Detect which cell encompasses the target text, then output its [X, Y] center coordinate. 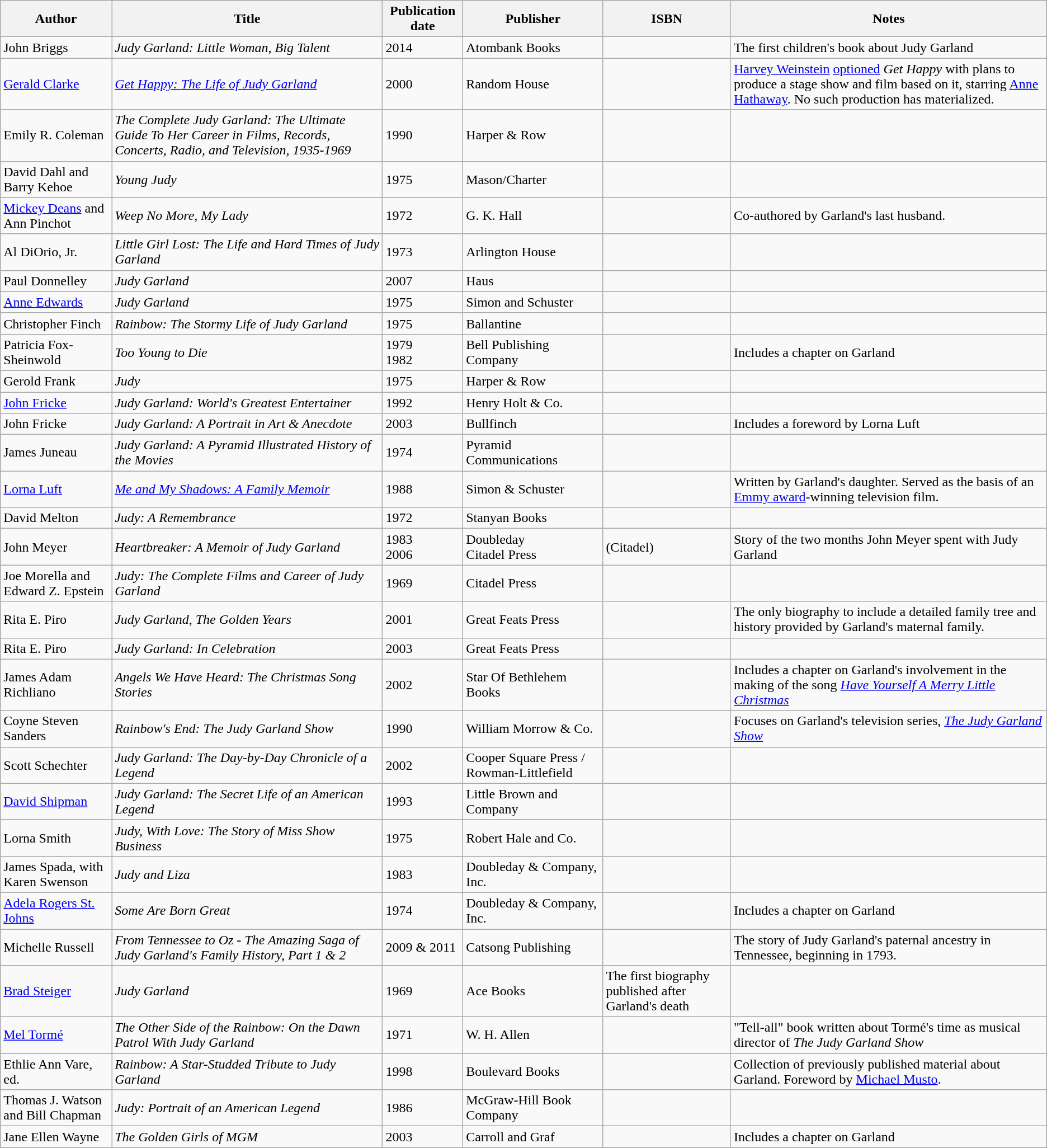
Atombank Books [533, 48]
ISBN [667, 19]
Judy: The Complete Films and Career of Judy Garland [247, 583]
Mel Tormé [56, 1035]
Angels We Have Heard: The Christmas Song Stories [247, 685]
Joe Morella and Edward Z. Epstein [56, 583]
Judy Garland, The Golden Years [247, 620]
Co-authored by Garland's last husband. [888, 216]
The Other Side of the Rainbow: On the Dawn Patrol With Judy Garland [247, 1035]
1986 [423, 1108]
Catsong Publishing [533, 947]
Michelle Russell [56, 947]
Brad Steiger [56, 991]
Lorna Luft [56, 489]
Anne Edwards [56, 302]
Gerald Clarke [56, 84]
James Adam Richliano [56, 685]
Little Brown and Company [533, 801]
Random House [533, 84]
Judy and Liza [247, 874]
Judy Garland: World's Greatest Entertainer [247, 402]
The first biography published after Garland's death [667, 991]
Weep No More, My Lady [247, 216]
Coyne Steven Sanders [56, 728]
Publication date [423, 19]
2000 [423, 84]
2007 [423, 281]
James Spada, with Karen Swenson [56, 874]
Adela Rogers St. Johns [56, 911]
Ace Books [533, 991]
Paul Donnelley [56, 281]
Star Of Bethlehem Books [533, 685]
W. H. Allen [533, 1035]
Judy: Portrait of an American Legend [247, 1108]
Get Happy: The Life of Judy Garland [247, 84]
"Tell-all" book written about Tormé's time as musical director of The Judy Garland Show [888, 1035]
David Shipman [56, 801]
John Briggs [56, 48]
Judy [247, 381]
Rainbow's End: The Judy Garland Show [247, 728]
James Juneau [56, 453]
Scott Schechter [56, 765]
Simon and Schuster [533, 302]
1988 [423, 489]
The Golden Girls of MGM [247, 1137]
Mason/Charter [533, 179]
Too Young to Die [247, 352]
David Dahl and Barry Kehoe [56, 179]
Christopher Finch [56, 323]
Doubleday Citadel Press [533, 547]
Henry Holt & Co. [533, 402]
Boulevard Books [533, 1072]
1992 [423, 402]
The story of Judy Garland's paternal ancestry in Tennessee, beginning in 1793. [888, 947]
Ethlie Ann Vare, ed. [56, 1072]
The Complete Judy Garland: The Ultimate Guide To Her Career in Films, Records, Concerts, Radio, and Television, 1935-1969 [247, 135]
1971 [423, 1035]
(Citadel) [667, 547]
1998 [423, 1072]
Includes a foreword by Lorna Luft [888, 424]
Title [247, 19]
Haus [533, 281]
Me and My Shadows: A Family Memoir [247, 489]
From Tennessee to Oz - The Amazing Saga of Judy Garland's Family History, Part 1 & 2 [247, 947]
Cooper Square Press / Rowman-Littlefield [533, 765]
Rainbow: The Stormy Life of Judy Garland [247, 323]
Rainbow: A Star-Studded Tribute to Judy Garland [247, 1072]
Citadel Press [533, 583]
Heartbreaker: A Memoir of Judy Garland [247, 547]
Publisher [533, 19]
Some Are Born Great [247, 911]
Al DiOrio, Jr. [56, 252]
David Melton [56, 518]
Bullfinch [533, 424]
Mickey Deans and Ann Pinchot [56, 216]
1973 [423, 252]
Judy Garland: The Secret Life of an American Legend [247, 801]
Gerold Frank [56, 381]
The only biography to include a detailed family tree and history provided by Garland's maternal family. [888, 620]
Author [56, 19]
Focuses on Garland's television series, The Judy Garland Show [888, 728]
Story of the two months John Meyer spent with Judy Garland [888, 547]
1993 [423, 801]
Judy Garland: The Day-by-Day Chronicle of a Legend [247, 765]
John Meyer [56, 547]
Arlington House [533, 252]
Simon & Schuster [533, 489]
Young Judy [247, 179]
G. K. Hall [533, 216]
1983 2006 [423, 547]
1979 1982 [423, 352]
The first children's book about Judy Garland [888, 48]
Judy: A Remembrance [247, 518]
Pyramid Communications [533, 453]
Stanyan Books [533, 518]
Judy Garland: Little Woman, Big Talent [247, 48]
Notes [888, 19]
Bell Publishing Company [533, 352]
Collection of previously published material about Garland. Foreword by Michael Musto. [888, 1072]
2009 & 2011 [423, 947]
Robert Hale and Co. [533, 838]
Emily R. Coleman [56, 135]
Judy Garland: A Portrait in Art & Anecdote [247, 424]
Judy Garland: In Celebration [247, 648]
2014 [423, 48]
Written by Garland's daughter. Served as the basis of an Emmy award-winning television film. [888, 489]
Lorna Smith [56, 838]
McGraw-Hill Book Company [533, 1108]
Little Girl Lost: The Life and Hard Times of Judy Garland [247, 252]
Thomas J. Watson and Bill Chapman [56, 1108]
William Morrow & Co. [533, 728]
Includes a chapter on Garland's involvement in the making of the song Have Yourself A Merry Little Christmas [888, 685]
Patricia Fox-Sheinwold [56, 352]
Judy Garland: A Pyramid Illustrated History of the Movies [247, 453]
2001 [423, 620]
Jane Ellen Wayne [56, 1137]
Carroll and Graf [533, 1137]
Judy, With Love: The Story of Miss Show Business [247, 838]
1983 [423, 874]
Ballantine [533, 323]
